Detect which cell encompasses the target text, then output its (X, Y) center coordinate. 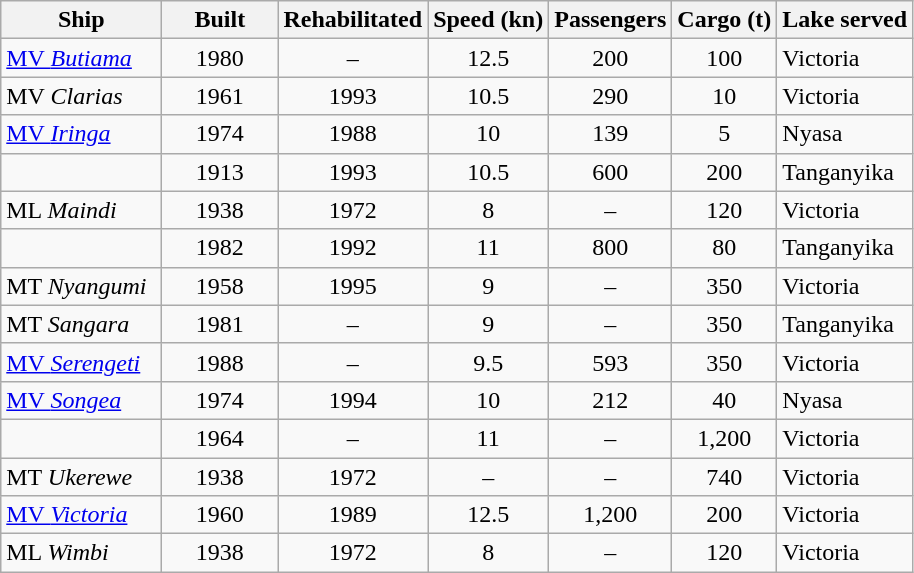
MV Clarias (82, 96)
1960 (220, 515)
1994 (353, 400)
212 (610, 400)
1989 (353, 515)
600 (610, 172)
MV Songea (82, 400)
1982 (220, 248)
MT Nyangumi (82, 286)
Ship (82, 20)
5 (724, 134)
Lake served (845, 20)
100 (724, 58)
MV Butiama (82, 58)
Rehabilitated (353, 20)
MV Iringa (82, 134)
ML Wimbi (82, 553)
40 (724, 400)
1980 (220, 58)
MV Serengeti (82, 362)
Speed (kn) (488, 20)
1992 (353, 248)
1995 (353, 286)
290 (610, 96)
MV Victoria (82, 515)
139 (610, 134)
1981 (220, 324)
ML Maindi (82, 210)
593 (610, 362)
Built (220, 20)
800 (610, 248)
1964 (220, 438)
Cargo (t) (724, 20)
Passengers (610, 20)
80 (724, 248)
740 (724, 477)
MT Sangara (82, 324)
1913 (220, 172)
1961 (220, 96)
MT Ukerewe (82, 477)
1958 (220, 286)
9.5 (488, 362)
